Detect which cell encompasses the target text, then output its [x, y] center coordinate. 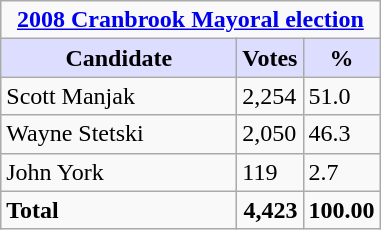
119 [270, 172]
Scott Manjak [119, 96]
2,050 [270, 134]
Total [119, 210]
100.00 [342, 210]
2008 Cranbrook Mayoral election [190, 20]
46.3 [342, 134]
51.0 [342, 96]
2.7 [342, 172]
4,423 [270, 210]
Votes [270, 58]
% [342, 58]
2,254 [270, 96]
Wayne Stetski [119, 134]
John York [119, 172]
Candidate [119, 58]
